Extract the (x, y) coordinate from the center of the cell holding the provided text.  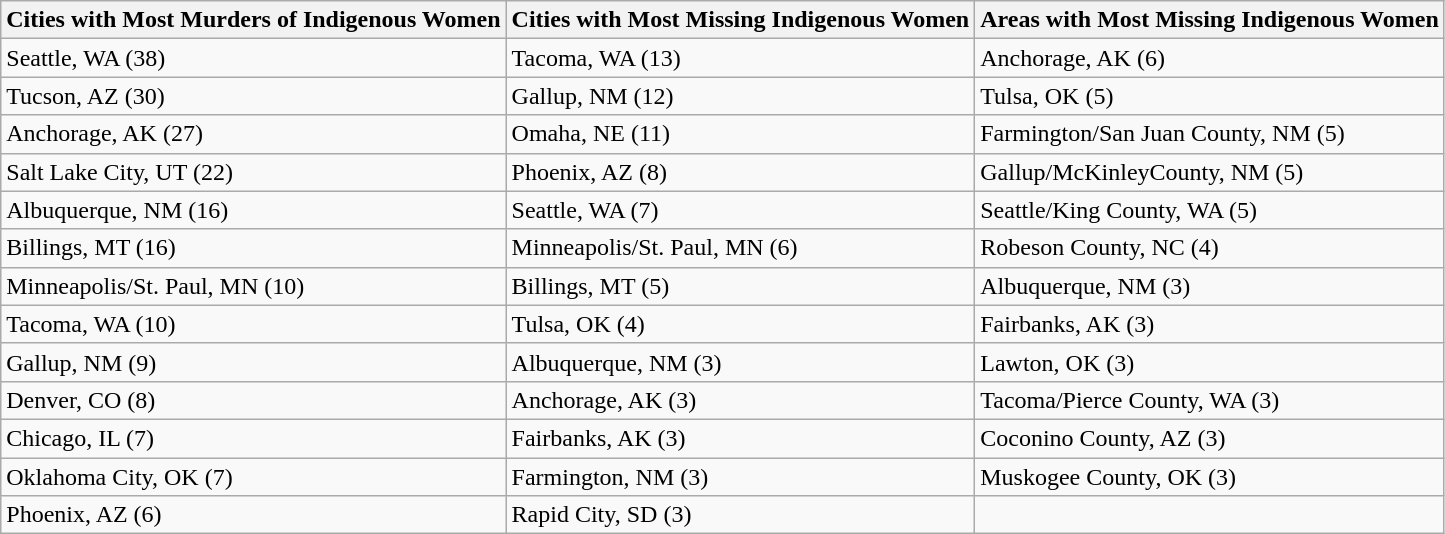
Seattle/King County, WA (5) (1210, 210)
Gallup/McKinleyCounty, NM (5) (1210, 172)
Coconino County, AZ (3) (1210, 438)
Billings, MT (16) (254, 248)
Tulsa, OK (5) (1210, 96)
Omaha, NE (11) (740, 134)
Tacoma, WA (10) (254, 324)
Cities with Most Murders of Indigenous Women (254, 20)
Anchorage, AK (27) (254, 134)
Seattle, WA (7) (740, 210)
Salt Lake City, UT (22) (254, 172)
Muskogee County, OK (3) (1210, 477)
Gallup, NM (12) (740, 96)
Minneapolis/St. Paul, MN (6) (740, 248)
Lawton, OK (3) (1210, 362)
Cities with Most Missing Indigenous Women (740, 20)
Tacoma/Pierce County, WA (3) (1210, 400)
Anchorage, AK (6) (1210, 58)
Tucson, AZ (30) (254, 96)
Phoenix, AZ (6) (254, 515)
Phoenix, AZ (8) (740, 172)
Tacoma, WA (13) (740, 58)
Seattle, WA (38) (254, 58)
Gallup, NM (9) (254, 362)
Tulsa, OK (4) (740, 324)
Minneapolis/St. Paul, MN (10) (254, 286)
Rapid City, SD (3) (740, 515)
Billings, MT (5) (740, 286)
Chicago, IL (7) (254, 438)
Farmington, NM (3) (740, 477)
Oklahoma City, OK (7) (254, 477)
Denver, CO (8) (254, 400)
Albuquerque, NM (16) (254, 210)
Anchorage, AK (3) (740, 400)
Farmington/San Juan County, NM (5) (1210, 134)
Areas with Most Missing Indigenous Women (1210, 20)
Robeson County, NC (4) (1210, 248)
